From the cell containing the given text, extract its center point as [X, Y] coordinate. 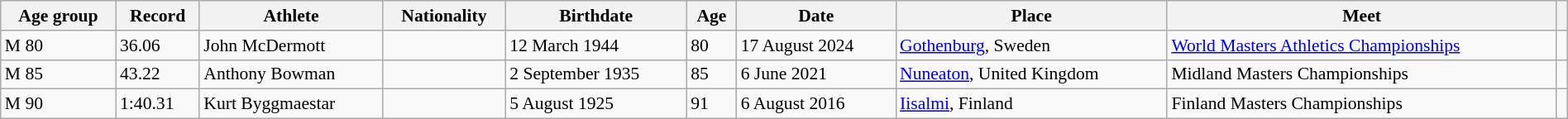
Age group [58, 16]
Date [816, 16]
Nationality [444, 16]
Birthdate [595, 16]
Anthony Bowman [291, 74]
17 August 2024 [816, 45]
M 80 [58, 45]
M 85 [58, 74]
6 August 2016 [816, 104]
Gothenburg, Sweden [1031, 45]
Age [711, 16]
Place [1031, 16]
2 September 1935 [595, 74]
12 March 1944 [595, 45]
Finland Masters Championships [1361, 104]
M 90 [58, 104]
1:40.31 [157, 104]
Kurt Byggmaestar [291, 104]
36.06 [157, 45]
World Masters Athletics Championships [1361, 45]
Meet [1361, 16]
85 [711, 74]
91 [711, 104]
Athlete [291, 16]
43.22 [157, 74]
Iisalmi, Finland [1031, 104]
Nuneaton, United Kingdom [1031, 74]
6 June 2021 [816, 74]
5 August 1925 [595, 104]
Midland Masters Championships [1361, 74]
John McDermott [291, 45]
Record [157, 16]
80 [711, 45]
